Return the (x, y) coordinate for the center point of the cell that contains the specified text.  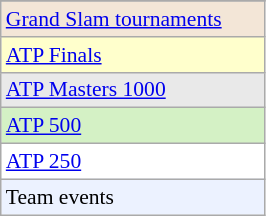
Grand Slam tournaments (133, 19)
ATP 250 (133, 162)
Team events (133, 197)
ATP 500 (133, 126)
ATP Masters 1000 (133, 90)
ATP Finals (133, 55)
